For the text-containing cell, return its midpoint in [X, Y] coordinate format. 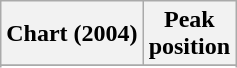
Chart (2004) [72, 34]
Peakposition [189, 34]
